For the text-containing cell, return its midpoint in [x, y] coordinate format. 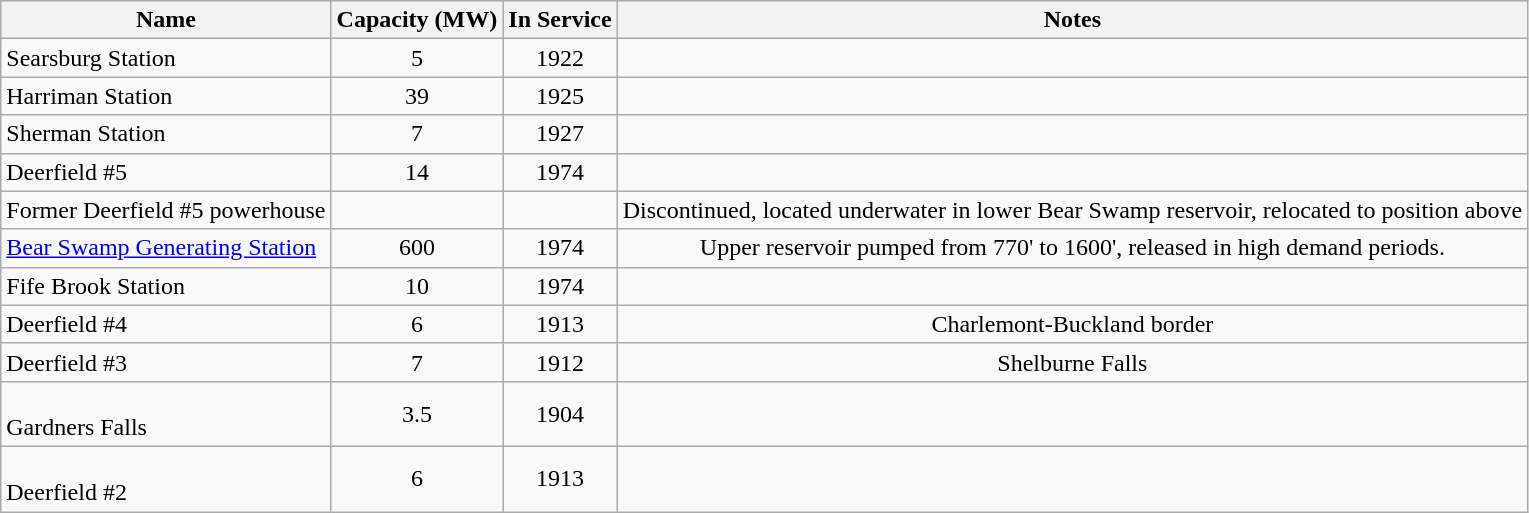
Deerfield #3 [166, 362]
Upper reservoir pumped from 770' to 1600', released in high demand periods. [1072, 248]
39 [417, 96]
1927 [560, 134]
Fife Brook Station [166, 286]
Capacity (MW) [417, 20]
Bear Swamp Generating Station [166, 248]
14 [417, 172]
Deerfield #2 [166, 478]
600 [417, 248]
1925 [560, 96]
Discontinued, located underwater in lower Bear Swamp reservoir, relocated to position above [1072, 210]
In Service [560, 20]
5 [417, 58]
Harriman Station [166, 96]
Name [166, 20]
Deerfield #5 [166, 172]
Gardners Falls [166, 414]
Deerfield #4 [166, 324]
Charlemont-Buckland border [1072, 324]
Sherman Station [166, 134]
Notes [1072, 20]
1912 [560, 362]
1904 [560, 414]
Searsburg Station [166, 58]
Former Deerfield #5 powerhouse [166, 210]
1922 [560, 58]
10 [417, 286]
3.5 [417, 414]
Shelburne Falls [1072, 362]
